Extract the (x, y) coordinate from the center of the cell holding the provided text.  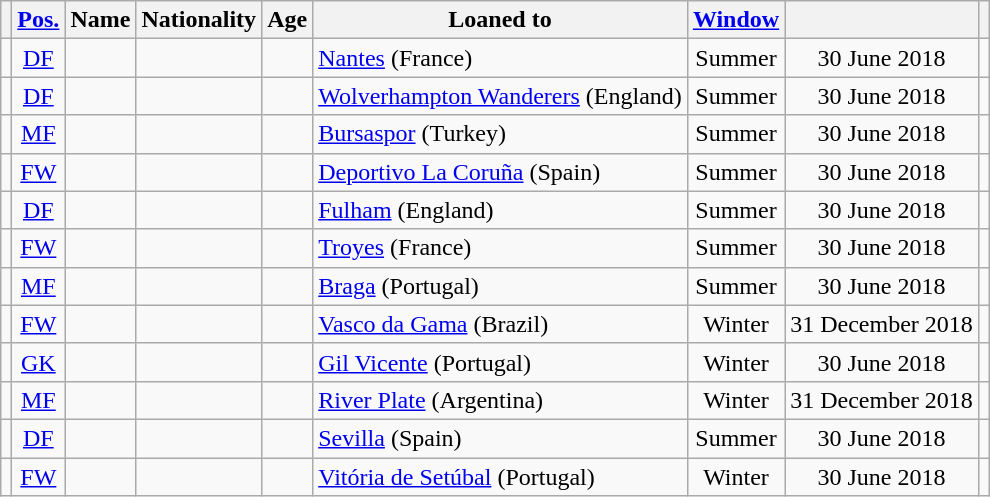
Braga (Portugal) (500, 286)
Age (288, 20)
Vitória de Setúbal (Portugal) (500, 477)
Sevilla (Spain) (500, 438)
Loaned to (500, 20)
Pos. (38, 20)
GK (38, 362)
Vasco da Gama (Brazil) (500, 324)
Name (100, 20)
Deportivo La Coruña (Spain) (500, 172)
Wolverhampton Wanderers (England) (500, 96)
Nantes (France) (500, 58)
Nationality (199, 20)
Gil Vicente (Portugal) (500, 362)
River Plate (Argentina) (500, 400)
Fulham (England) (500, 210)
Bursaspor (Turkey) (500, 134)
Troyes (France) (500, 248)
Window (736, 20)
